Search for the cell housing the specified text and yield its [x, y] center coordinate. 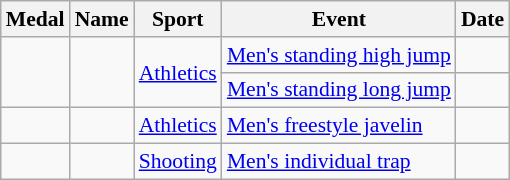
Men's individual trap [339, 162]
Men's freestyle javelin [339, 126]
Men's standing long jump [339, 90]
Men's standing high jump [339, 55]
Date [482, 19]
Medal [36, 19]
Event [339, 19]
Name [102, 19]
Sport [178, 19]
Shooting [178, 162]
